Identify which cell holds the provided text, then report its [x, y] central coordinate. 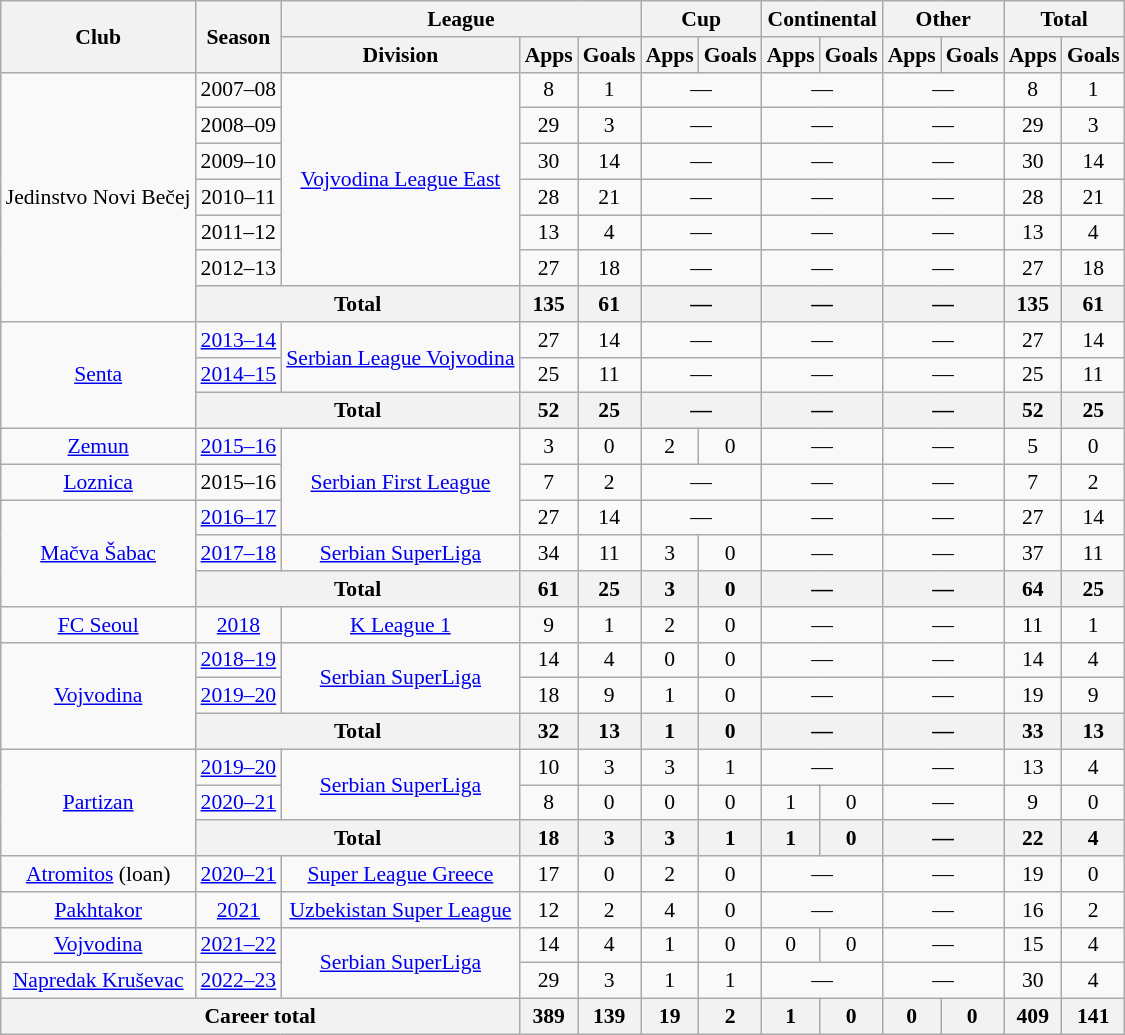
389 [549, 1017]
2018 [239, 625]
16 [1033, 910]
Jedinstvo Novi Bečej [98, 196]
Division [400, 55]
Vojvodina League East [400, 179]
2018–19 [239, 660]
Senta [98, 376]
FC Seoul [98, 625]
12 [549, 910]
33 [1033, 732]
139 [610, 1017]
2012–13 [239, 269]
Partizan [98, 802]
2007–08 [239, 90]
Career total [260, 1017]
Atromitos (loan) [98, 874]
64 [1033, 589]
2013–14 [239, 340]
2016–17 [239, 518]
2011–12 [239, 233]
5 [1033, 447]
141 [1094, 1017]
37 [1033, 554]
34 [549, 554]
K League 1 [400, 625]
Napredak Kruševac [98, 981]
17 [549, 874]
Other [944, 19]
Zemun [98, 447]
Serbian First League [400, 482]
10 [549, 767]
15 [1033, 945]
League [460, 19]
Pakhtakor [98, 910]
Super League Greece [400, 874]
22 [1033, 839]
2017–18 [239, 554]
Mačva Šabac [98, 554]
2021 [239, 910]
Loznica [98, 482]
2021–22 [239, 945]
32 [549, 732]
Cup [702, 19]
2010–11 [239, 197]
2009–10 [239, 162]
Continental [822, 19]
2008–09 [239, 126]
Uzbekistan Super League [400, 910]
Club [98, 36]
Season [239, 36]
Serbian League Vojvodina [400, 358]
2022–23 [239, 981]
409 [1033, 1017]
2014–15 [239, 375]
